From the cell containing the given text, extract its center point as [x, y] coordinate. 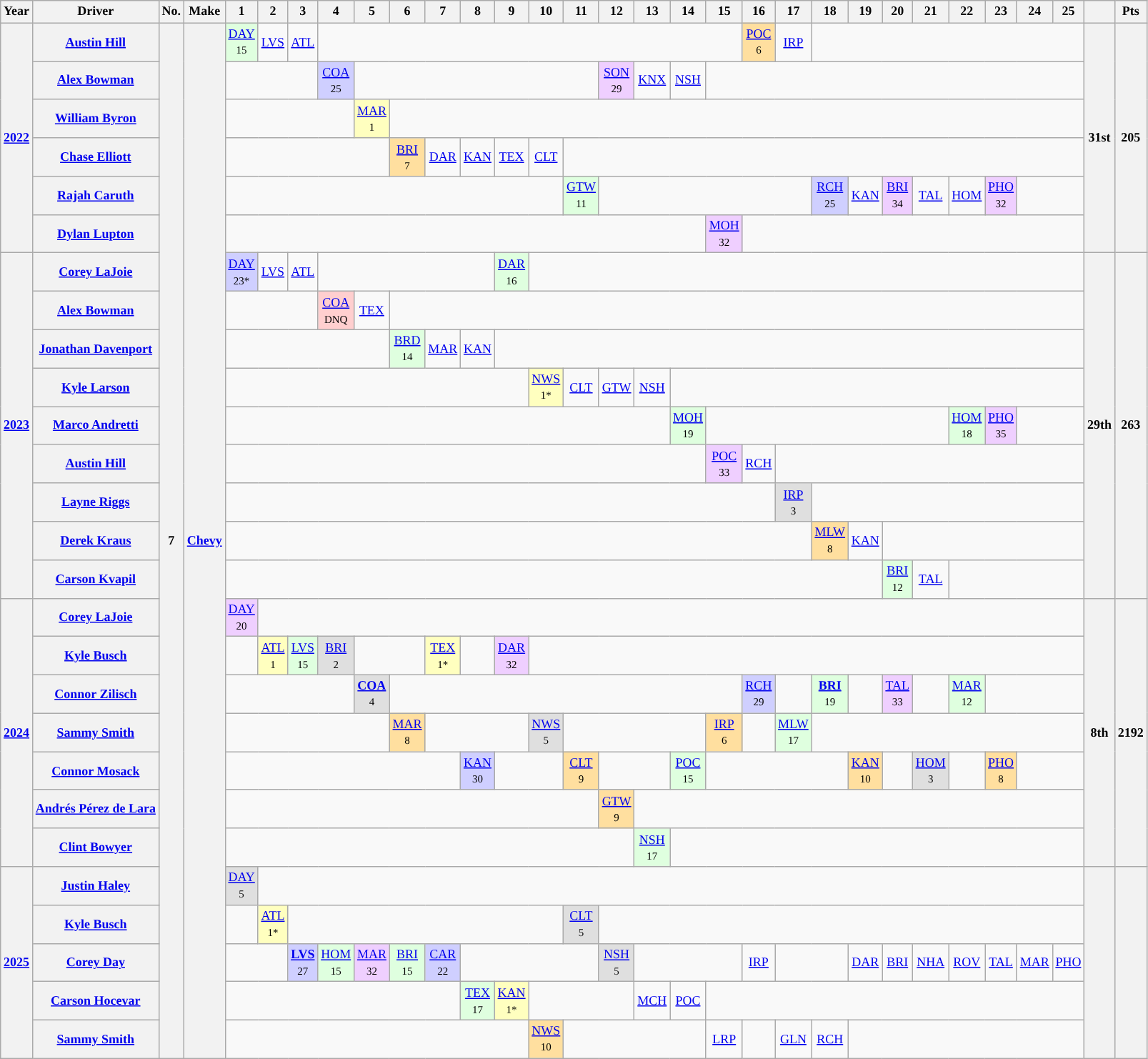
MAR32 [372, 963]
Dylan Lupton [96, 234]
LRP [724, 1039]
Make [204, 11]
2024 [17, 732]
CLT9 [582, 771]
14 [689, 11]
MLW8 [830, 541]
BRI15 [407, 963]
BRI7 [407, 157]
Kyle Larson [96, 387]
KAN10 [865, 771]
PHO8 [1002, 771]
Connor Zilisch [96, 694]
POC6 [759, 42]
2025 [17, 963]
HOM15 [336, 963]
21 [930, 11]
LVS27 [303, 963]
18 [830, 11]
IRP6 [724, 732]
205 [1130, 138]
NWS1* [546, 387]
263 [1130, 426]
1 [241, 11]
12 [617, 11]
DAY15 [241, 42]
KAN1* [511, 1001]
Chevy [204, 540]
TAL33 [897, 694]
6 [407, 11]
Marco Andretti [96, 426]
8th [1100, 732]
NWS5 [546, 732]
ROV [967, 963]
DAY23* [241, 272]
15 [724, 11]
ATL1* [273, 924]
BRD14 [407, 349]
17 [793, 11]
BRI34 [897, 196]
HOM [967, 196]
POC [689, 1001]
No. [171, 11]
William Byron [96, 119]
MLW17 [793, 732]
20 [897, 11]
Justin Haley [96, 886]
Year [17, 11]
13 [652, 11]
BRI19 [830, 694]
Carson Hocevar [96, 1001]
CLT5 [582, 924]
25 [1069, 11]
KNX [652, 81]
4 [336, 11]
NSH5 [617, 963]
RCH25 [830, 196]
COA25 [336, 81]
HOM18 [967, 426]
POC15 [689, 771]
Carson Kvapil [96, 579]
NSH17 [652, 847]
8 [478, 11]
HOM3 [930, 771]
MCH [652, 1001]
DAY20 [241, 617]
10 [546, 11]
5 [372, 11]
COADNQ [336, 311]
3 [303, 11]
Connor Mosack [96, 771]
22 [967, 11]
MAR 8 [407, 732]
PHO32 [1002, 196]
MOH32 [724, 234]
Clint Bowyer [96, 847]
DAY5 [241, 886]
23 [1002, 11]
MAR1 [372, 119]
KAN30 [478, 771]
Andrés Pérez de Lara [96, 809]
Corey Day [96, 963]
DAR32 [511, 656]
BRI2 [336, 656]
2023 [17, 426]
PHO [1069, 963]
POC33 [724, 464]
19 [865, 11]
2192 [1130, 732]
GTW9 [617, 809]
2 [273, 11]
Chase Elliott [96, 157]
DAR16 [511, 272]
IRP3 [793, 502]
16 [759, 11]
MOH19 [689, 426]
GTW11 [582, 196]
GLN [793, 1039]
GTW [617, 387]
COA4 [372, 694]
2022 [17, 138]
24 [1034, 11]
9 [511, 11]
Layne Riggs [96, 502]
Jonathan Davenport [96, 349]
TEX17 [478, 1001]
Derek Kraus [96, 541]
PHO35 [1002, 426]
ATL1 [273, 656]
TEX 1* [443, 656]
NWS10 [546, 1039]
MAR12 [967, 694]
BRI [897, 963]
NHA [930, 963]
29th [1100, 426]
CAR22 [443, 963]
RCH29 [759, 694]
Pts [1130, 11]
11 [582, 11]
LVS15 [303, 656]
31st [1100, 138]
SON29 [617, 81]
BRI12 [897, 579]
Rajah Caruth [96, 196]
Driver [96, 11]
